Detect which cell encompasses the target text, then output its (x, y) center coordinate. 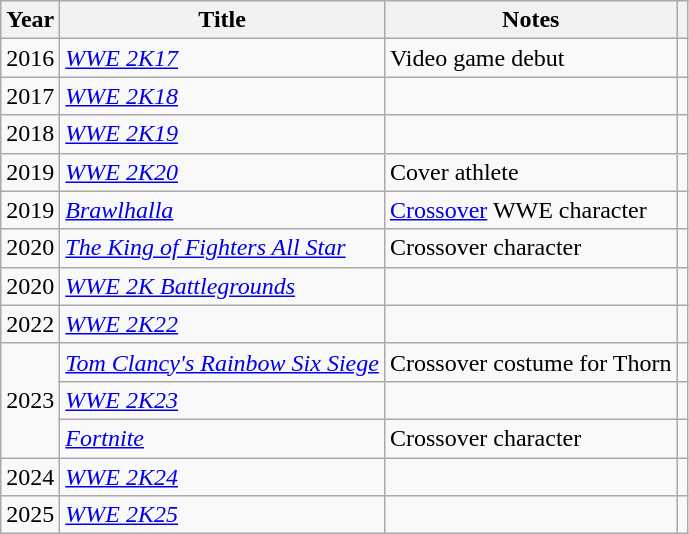
Notes (530, 20)
2024 (30, 477)
Crossover costume for Thorn (530, 362)
The King of Fighters All Star (222, 248)
2023 (30, 400)
Video game debut (530, 58)
WWE 2K25 (222, 515)
2018 (30, 134)
2016 (30, 58)
WWE 2K19 (222, 134)
Year (30, 20)
WWE 2K Battlegrounds (222, 286)
Crossover WWE character (530, 210)
Fortnite (222, 438)
2025 (30, 515)
Cover athlete (530, 172)
WWE 2K24 (222, 477)
WWE 2K23 (222, 400)
WWE 2K20 (222, 172)
2022 (30, 324)
2017 (30, 96)
Title (222, 20)
Brawlhalla (222, 210)
WWE 2K17 (222, 58)
WWE 2K18 (222, 96)
WWE 2K22 (222, 324)
Tom Clancy's Rainbow Six Siege (222, 362)
